Find where the given text appears and provide that cell's center as [x, y] coordinate. 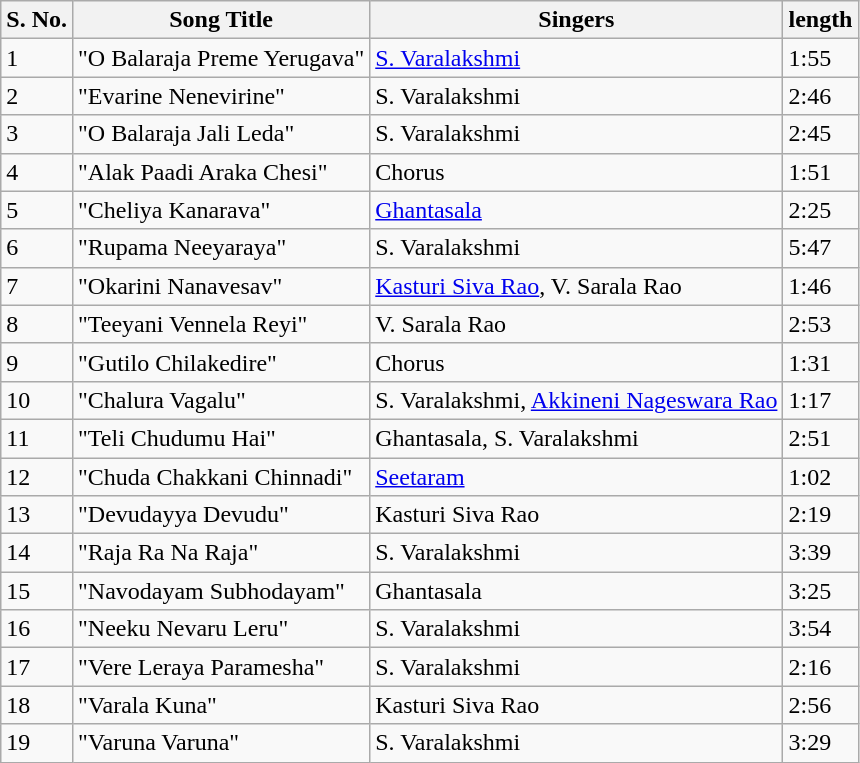
Ghantasala, S. Varalakshmi [576, 438]
"Varuna Varuna" [220, 743]
18 [37, 705]
Singers [576, 20]
7 [37, 286]
"Raja Ra Na Raja" [220, 553]
"O Balaraja Jali Leda" [220, 134]
15 [37, 591]
"O Balaraja Preme Yerugava" [220, 58]
S. Varalakshmi, Akkineni Nageswara Rao [576, 400]
11 [37, 438]
2 [37, 96]
"Gutilo Chilakedire" [220, 362]
2:51 [820, 438]
19 [37, 743]
1:46 [820, 286]
5 [37, 210]
Seetaram [576, 477]
"Cheliya Kanarava" [220, 210]
"Neeku Nevaru Leru" [220, 629]
"Evarine Nenevirine" [220, 96]
2:25 [820, 210]
12 [37, 477]
3:25 [820, 591]
9 [37, 362]
4 [37, 172]
"Rupama Neeyaraya" [220, 248]
5:47 [820, 248]
10 [37, 400]
2:56 [820, 705]
"Devudayya Devudu" [220, 515]
S. No. [37, 20]
2:45 [820, 134]
Kasturi Siva Rao, V. Sarala Rao [576, 286]
"Teli Chudumu Hai" [220, 438]
2:16 [820, 667]
1:51 [820, 172]
2:46 [820, 96]
"Okarini Nanavesav" [220, 286]
length [820, 20]
"Chalura Vagalu" [220, 400]
2:19 [820, 515]
8 [37, 324]
"Alak Paadi Araka Chesi" [220, 172]
2:53 [820, 324]
"Vere Leraya Paramesha" [220, 667]
1:31 [820, 362]
1 [37, 58]
6 [37, 248]
"Teeyani Vennela Reyi" [220, 324]
3:54 [820, 629]
V. Sarala Rao [576, 324]
16 [37, 629]
1:55 [820, 58]
3:39 [820, 553]
3 [37, 134]
"Chuda Chakkani Chinnadi" [220, 477]
Song Title [220, 20]
17 [37, 667]
3:29 [820, 743]
"Varala Kuna" [220, 705]
13 [37, 515]
1:02 [820, 477]
"Navodayam Subhodayam" [220, 591]
1:17 [820, 400]
14 [37, 553]
